Identify which cell holds the provided text, then report its (X, Y) central coordinate. 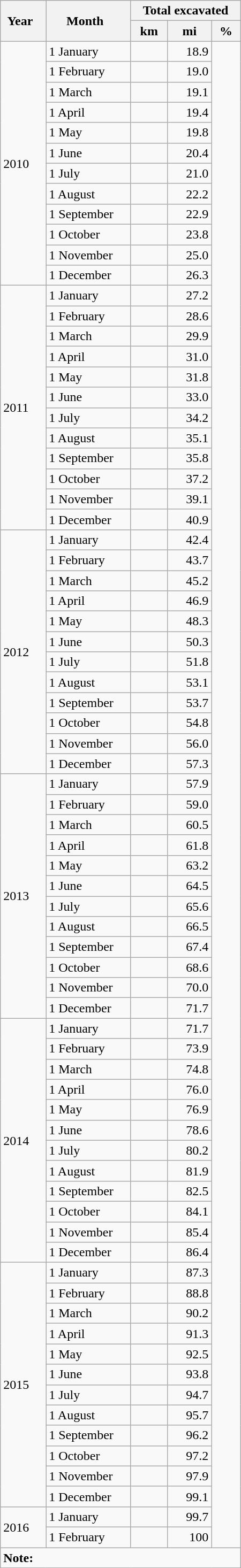
99.1 (190, 1496)
53.1 (190, 682)
22.2 (190, 194)
50.3 (190, 642)
2016 (24, 1527)
31.0 (190, 357)
99.7 (190, 1517)
60.5 (190, 825)
88.8 (190, 1293)
90.2 (190, 1313)
67.4 (190, 947)
2011 (24, 408)
37.2 (190, 479)
86.4 (190, 1252)
43.7 (190, 560)
48.3 (190, 621)
57.9 (190, 784)
19.4 (190, 112)
51.8 (190, 662)
46.9 (190, 601)
61.8 (190, 845)
81.9 (190, 1171)
28.6 (190, 316)
63.2 (190, 865)
19.1 (190, 92)
100 (190, 1537)
96.2 (190, 1435)
97.2 (190, 1456)
95.7 (190, 1415)
40.9 (190, 519)
Total excavated (185, 11)
35.1 (190, 438)
70.0 (190, 988)
84.1 (190, 1211)
54.8 (190, 723)
94.7 (190, 1395)
18.9 (190, 51)
64.5 (190, 886)
23.8 (190, 234)
2013 (24, 896)
33.0 (190, 397)
19.0 (190, 72)
29.9 (190, 336)
85.4 (190, 1232)
31.8 (190, 377)
93.8 (190, 1374)
2012 (24, 651)
Month (88, 21)
19.8 (190, 133)
45.2 (190, 580)
22.9 (190, 214)
91.3 (190, 1334)
Note: (120, 1558)
56.0 (190, 743)
74.8 (190, 1069)
76.9 (190, 1110)
mi (190, 31)
2010 (24, 164)
35.8 (190, 458)
Year (24, 21)
34.2 (190, 418)
82.5 (190, 1191)
66.5 (190, 927)
68.6 (190, 967)
% (226, 31)
57.3 (190, 764)
21.0 (190, 173)
76.0 (190, 1089)
59.0 (190, 804)
km (149, 31)
97.9 (190, 1476)
2014 (24, 1140)
87.3 (190, 1273)
73.9 (190, 1049)
78.6 (190, 1130)
65.6 (190, 906)
39.1 (190, 499)
53.7 (190, 703)
27.2 (190, 296)
80.2 (190, 1150)
92.5 (190, 1354)
25.0 (190, 255)
2015 (24, 1385)
42.4 (190, 540)
20.4 (190, 153)
26.3 (190, 275)
